Search for the cell housing the specified text and yield its [X, Y] center coordinate. 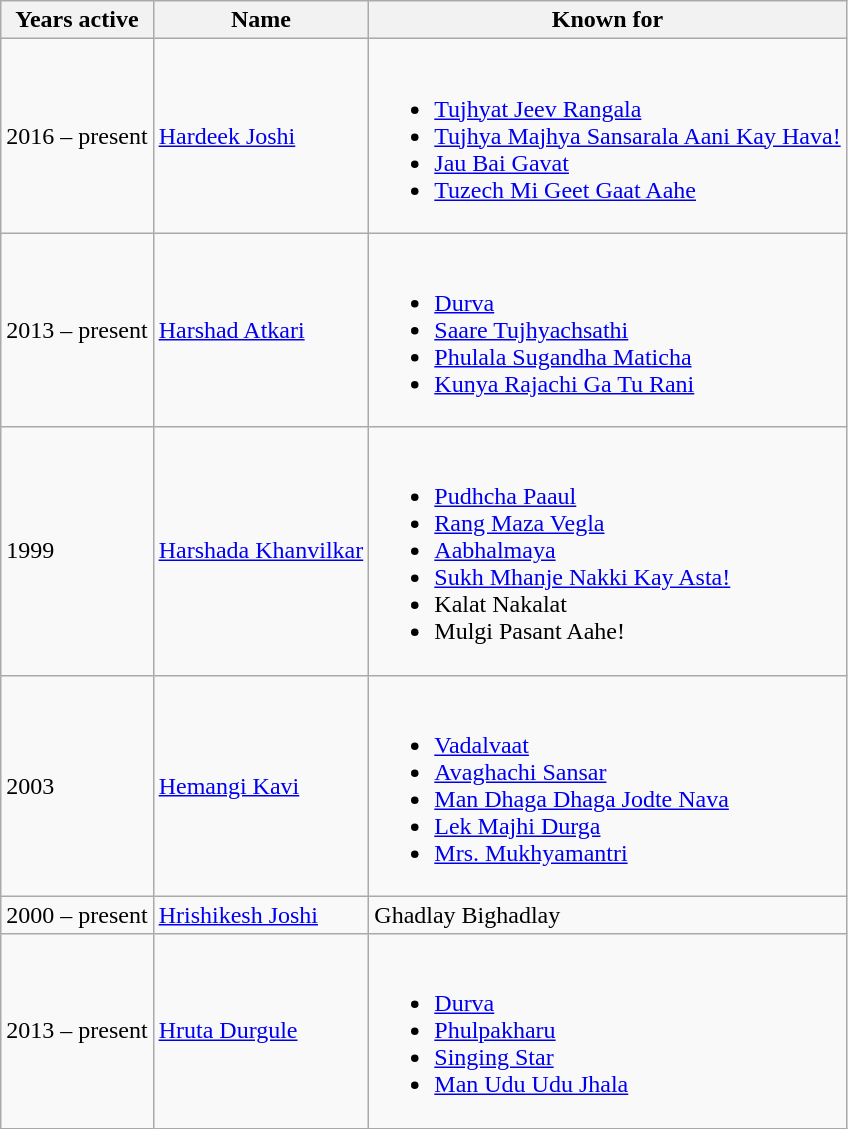
Years active [77, 20]
Harshad Atkari [261, 330]
Tujhyat Jeev RangalaTujhya Majhya Sansarala Aani Kay Hava!Jau Bai GavatTuzech Mi Geet Gaat Aahe [608, 136]
Hemangi Kavi [261, 786]
Ghadlay Bighadlay [608, 915]
Known for [608, 20]
VadalvaatAvaghachi SansarMan Dhaga Dhaga Jodte NavaLek Majhi DurgaMrs. Mukhyamantri [608, 786]
2000 – present [77, 915]
Hrishikesh Joshi [261, 915]
Hruta Durgule [261, 1031]
DurvaSaare TujhyachsathiPhulala Sugandha MatichaKunya Rajachi Ga Tu Rani [608, 330]
Pudhcha PaaulRang Maza VeglaAabhalmayaSukh Mhanje Nakki Kay Asta!Kalat NakalatMulgi Pasant Aahe! [608, 551]
Harshada Khanvilkar [261, 551]
Name [261, 20]
1999 [77, 551]
2003 [77, 786]
Hardeek Joshi [261, 136]
DurvaPhulpakharuSinging StarMan Udu Udu Jhala [608, 1031]
2016 – present [77, 136]
